Scan for the cell matching the given text and deliver its (X, Y) coordinate at center. 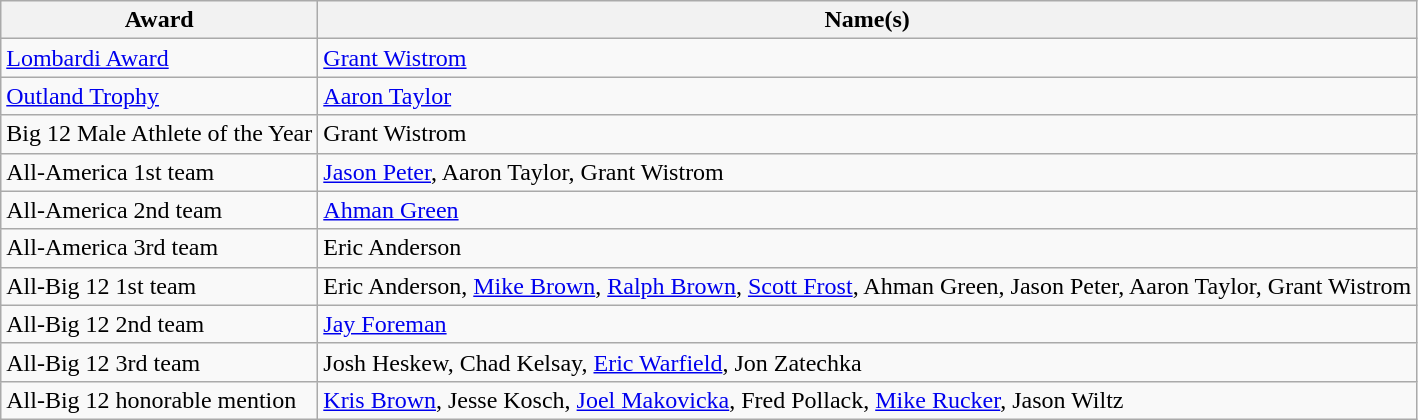
Eric Anderson, Mike Brown, Ralph Brown, Scott Frost, Ahman Green, Jason Peter, Aaron Taylor, Grant Wistrom (868, 286)
All-Big 12 1st team (160, 286)
Lombardi Award (160, 58)
Jay Foreman (868, 324)
Award (160, 20)
All-Big 12 2nd team (160, 324)
All-Big 12 3rd team (160, 362)
All-America 2nd team (160, 210)
Big 12 Male Athlete of the Year (160, 134)
Eric Anderson (868, 248)
Name(s) (868, 20)
Outland Trophy (160, 96)
Ahman Green (868, 210)
All-America 3rd team (160, 248)
Jason Peter, Aaron Taylor, Grant Wistrom (868, 172)
Josh Heskew, Chad Kelsay, Eric Warfield, Jon Zatechka (868, 362)
Aaron Taylor (868, 96)
All-Big 12 honorable mention (160, 400)
All-America 1st team (160, 172)
Kris Brown, Jesse Kosch, Joel Makovicka, Fred Pollack, Mike Rucker, Jason Wiltz (868, 400)
